Identify which cell holds the provided text, then report its [X, Y] central coordinate. 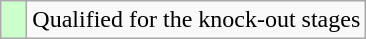
Qualified for the knock-out stages [196, 20]
